Capture the cell that displays the provided text and extract its (X, Y) central coordinate. 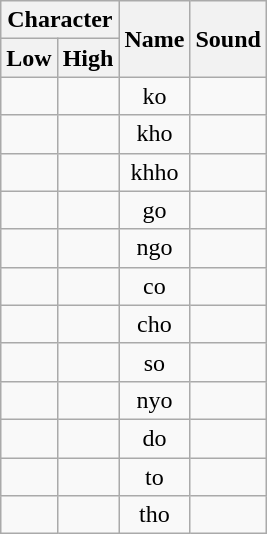
khho (154, 172)
ko (154, 96)
cho (154, 324)
so (154, 362)
Character (60, 20)
nyo (154, 400)
Sound (228, 39)
do (154, 438)
tho (154, 515)
go (154, 210)
kho (154, 134)
Low (29, 58)
ngo (154, 248)
to (154, 477)
High (88, 58)
co (154, 286)
Name (154, 39)
